Provide the [x, y] coordinate of the cell's center where the given text is located.  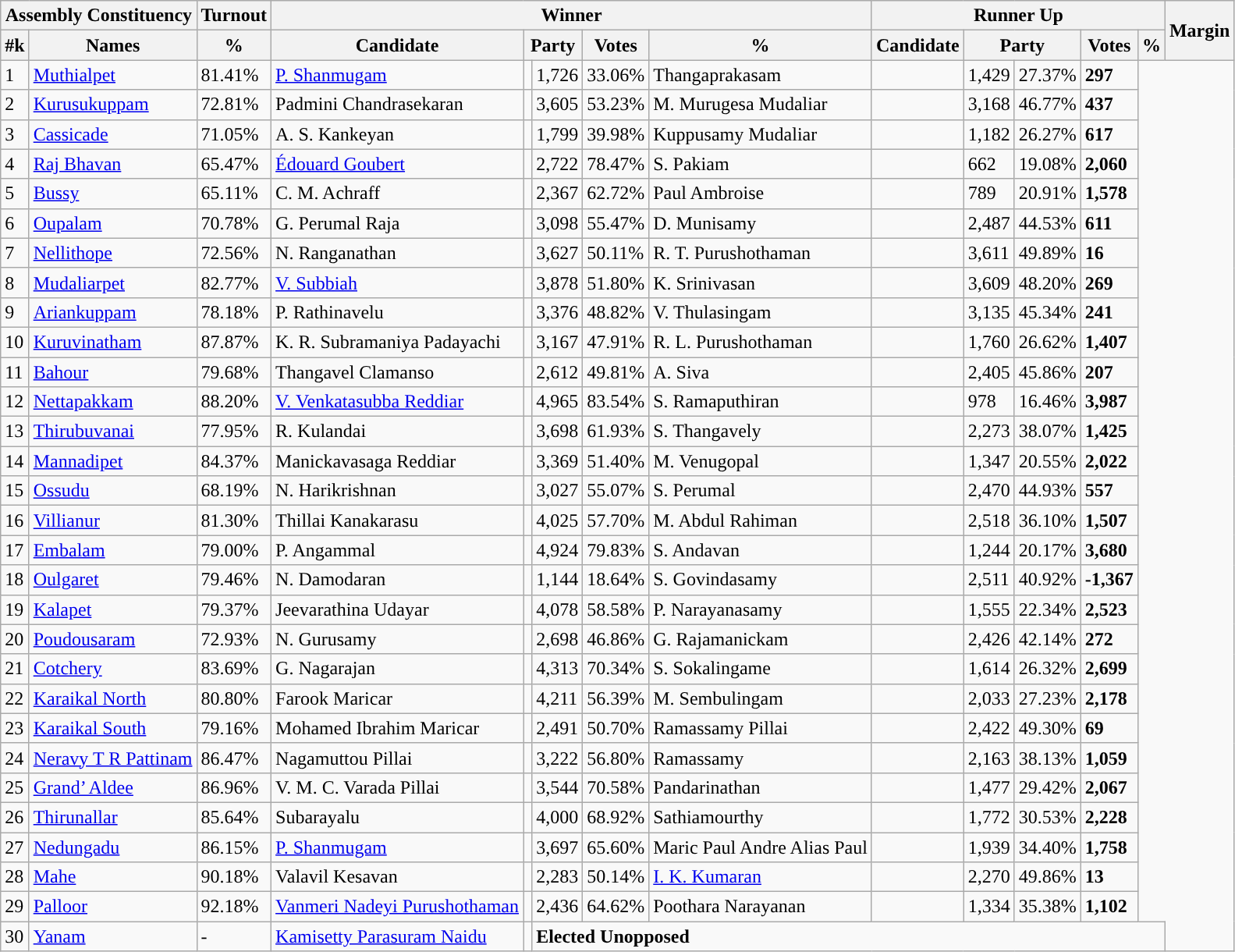
2,612 [557, 372]
Oulgaret [112, 580]
3,135 [989, 312]
49.86% [1047, 877]
Nellithope [112, 253]
42.14% [1047, 639]
7 [15, 253]
Maric Paul Andre Alias Paul [761, 847]
Nettapakkam [112, 402]
S. Perumal [761, 491]
62.72% [616, 194]
19.08% [1047, 164]
Winner [572, 16]
Runner Up [1018, 16]
1,182 [989, 134]
72.93% [234, 639]
10 [15, 342]
16.46% [1047, 402]
70.34% [616, 669]
83.54% [616, 402]
92.18% [234, 907]
3,605 [557, 105]
P. Narayanasamy [761, 609]
45.86% [1047, 372]
21 [15, 669]
Jeevarathina Udayar [398, 609]
1,477 [989, 787]
978 [989, 402]
38.13% [1047, 758]
2,228 [1109, 817]
65.47% [234, 164]
79.83% [616, 550]
N. Harikrishnan [398, 491]
2,518 [989, 520]
83.69% [234, 669]
36.10% [1047, 520]
Poothara Narayanan [761, 907]
2,698 [557, 639]
1 [15, 75]
4,078 [557, 609]
Bussy [112, 194]
Ramassamy [761, 758]
23 [15, 728]
3,609 [989, 282]
Mannadipet [112, 461]
2,022 [1109, 461]
47.91% [616, 342]
Kamisetty Parasuram Naidu [398, 936]
1,507 [1109, 520]
Valavil Kesavan [398, 877]
29.42% [1047, 787]
Kuppusamy Mudaliar [761, 134]
Kalapet [112, 609]
3,698 [557, 432]
Assembly Constituency [98, 16]
84.37% [234, 461]
A. Siva [761, 372]
15 [15, 491]
28 [15, 877]
Yanam [112, 936]
27 [15, 847]
789 [989, 194]
87.87% [234, 342]
56.80% [616, 758]
N. Ranganathan [398, 253]
Neravy T R Pattinam [112, 758]
2,511 [989, 580]
51.80% [616, 282]
3 [15, 134]
Names [112, 45]
269 [1109, 282]
2,422 [989, 728]
557 [1109, 491]
3,680 [1109, 550]
Poudousaram [112, 639]
9 [15, 312]
17 [15, 550]
20.91% [1047, 194]
4,313 [557, 669]
4,025 [557, 520]
8 [15, 282]
S. Pakiam [761, 164]
1,102 [1109, 907]
2,491 [557, 728]
Karaikal North [112, 698]
Nagamuttou Pillai [398, 758]
Palloor [112, 907]
64.62% [616, 907]
1,425 [1109, 432]
Ossudu [112, 491]
2,405 [989, 372]
30 [15, 936]
K. R. Subramaniya Padayachi [398, 342]
2,523 [1109, 609]
79.37% [234, 609]
Margin [1199, 30]
90.18% [234, 877]
4 [15, 164]
S. Ramaputhiran [761, 402]
49.30% [1047, 728]
Cassicade [112, 134]
3,544 [557, 787]
1,758 [1109, 847]
38.07% [1047, 432]
S. Sokalingame [761, 669]
Subarayalu [398, 817]
71.05% [234, 134]
617 [1109, 134]
Ariankuppam [112, 312]
Kurusukuppam [112, 105]
Nedungadu [112, 847]
M. Venugopal [761, 461]
662 [989, 164]
34.40% [1047, 847]
26.32% [1047, 669]
1,407 [1109, 342]
11 [15, 372]
272 [1109, 639]
2,436 [557, 907]
72.81% [234, 105]
Manickavasaga Reddiar [398, 461]
3,611 [989, 253]
2,273 [989, 432]
3,376 [557, 312]
68.92% [616, 817]
2,067 [1109, 787]
N. Damodaran [398, 580]
Embalam [112, 550]
P. Rathinavelu [398, 312]
Thangavel Clamanso [398, 372]
50.14% [616, 877]
Ramassamy Pillai [761, 728]
49.89% [1047, 253]
2,470 [989, 491]
78.18% [234, 312]
70.58% [616, 787]
22 [15, 698]
K. Srinivasan [761, 282]
22.34% [1047, 609]
4,965 [557, 402]
1,614 [989, 669]
3,222 [557, 758]
Thirunallar [112, 817]
3,369 [557, 461]
N. Gurusamy [398, 639]
1,799 [557, 134]
- [234, 936]
G. Nagarajan [398, 669]
20.55% [1047, 461]
Padmini Chandrasekaran [398, 105]
2,033 [989, 698]
56.39% [616, 698]
V. M. C. Varada Pillai [398, 787]
51.40% [616, 461]
3,168 [989, 105]
Thirubuvanai [112, 432]
88.20% [234, 402]
4,924 [557, 550]
40.92% [1047, 580]
V. Subbiah [398, 282]
1,578 [1109, 194]
85.64% [234, 817]
Mahe [112, 877]
3,027 [557, 491]
27.23% [1047, 698]
1,772 [989, 817]
65.60% [616, 847]
3,098 [557, 223]
M. Abdul Rahiman [761, 520]
R. Kulandai [398, 432]
#k [15, 45]
C. M. Achraff [398, 194]
79.46% [234, 580]
1,726 [557, 75]
Thangaprakasam [761, 75]
D. Munisamy [761, 223]
69 [1109, 728]
V. Thulasingam [761, 312]
20.17% [1047, 550]
1,939 [989, 847]
Thillai Kanakarasu [398, 520]
Karaikal South [112, 728]
3,878 [557, 282]
48.20% [1047, 282]
V. Venkatasubba Reddiar [398, 402]
29 [15, 907]
A. S. Kankeyan [398, 134]
Édouard Goubert [398, 164]
55.07% [616, 491]
5 [15, 194]
Mohamed Ibrahim Maricar [398, 728]
2,722 [557, 164]
26.27% [1047, 134]
2 [15, 105]
Muthialpet [112, 75]
48.82% [616, 312]
G. Perumal Raja [398, 223]
79.16% [234, 728]
70.78% [234, 223]
65.11% [234, 194]
81.41% [234, 75]
Vanmeri Nadeyi Purushothaman [398, 907]
Mudaliarpet [112, 282]
49.81% [616, 372]
Farook Maricar [398, 698]
33.06% [616, 75]
241 [1109, 312]
30.53% [1047, 817]
2,426 [989, 639]
611 [1109, 223]
R. T. Purushothaman [761, 253]
M. Murugesa Mudaliar [761, 105]
2,283 [557, 877]
Villianur [112, 520]
39.98% [616, 134]
58.58% [616, 609]
Kuruvinatham [112, 342]
2,699 [1109, 669]
2,163 [989, 758]
55.47% [616, 223]
44.53% [1047, 223]
35.38% [1047, 907]
3,987 [1109, 402]
1,059 [1109, 758]
2,487 [989, 223]
3,167 [557, 342]
12 [15, 402]
4,211 [557, 698]
1,334 [989, 907]
53.23% [616, 105]
61.93% [616, 432]
Cotchery [112, 669]
297 [1109, 75]
24 [15, 758]
18 [15, 580]
-1,367 [1109, 580]
G. Rajamanickam [761, 639]
Bahour [112, 372]
20 [15, 639]
50.70% [616, 728]
19 [15, 609]
Pandarinathan [761, 787]
82.77% [234, 282]
57.70% [616, 520]
1,429 [989, 75]
P. Angammal [398, 550]
2,270 [989, 877]
79.68% [234, 372]
3,697 [557, 847]
45.34% [1047, 312]
80.80% [234, 698]
1,144 [557, 580]
S. Andavan [761, 550]
72.56% [234, 253]
25 [15, 787]
6 [15, 223]
S. Thangavely [761, 432]
Paul Ambroise [761, 194]
81.30% [234, 520]
2,178 [1109, 698]
R. L. Purushothaman [761, 342]
86.47% [234, 758]
Raj Bhavan [112, 164]
S. Govindasamy [761, 580]
437 [1109, 105]
Turnout [234, 16]
1,555 [989, 609]
M. Sembulingam [761, 698]
86.96% [234, 787]
2,060 [1109, 164]
Oupalam [112, 223]
Elected Unopposed [849, 936]
68.19% [234, 491]
26 [15, 817]
27.37% [1047, 75]
86.15% [234, 847]
1,347 [989, 461]
Sathiamourthy [761, 817]
1,760 [989, 342]
2,367 [557, 194]
1,244 [989, 550]
44.93% [1047, 491]
Grand’ Aldee [112, 787]
207 [1109, 372]
50.11% [616, 253]
77.95% [234, 432]
4,000 [557, 817]
14 [15, 461]
26.62% [1047, 342]
18.64% [616, 580]
46.86% [616, 639]
46.77% [1047, 105]
3,627 [557, 253]
79.00% [234, 550]
I. K. Kumaran [761, 877]
78.47% [616, 164]
